Determine the [X, Y] coordinate at the center of the cell enclosing the given text.  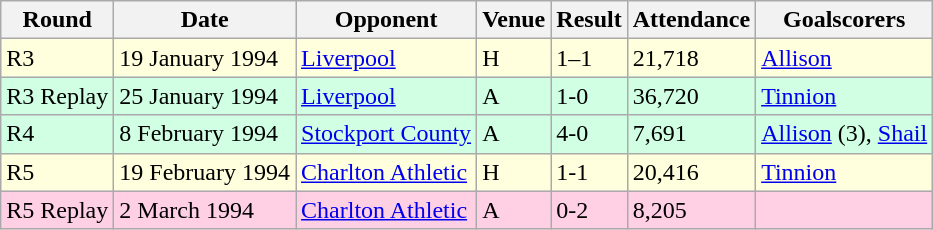
21,718 [691, 58]
1-1 [589, 172]
Goalscorers [844, 20]
R3 [58, 58]
8 February 1994 [205, 134]
4-0 [589, 134]
Allison [844, 58]
R5 [58, 172]
Allison (3), Shail [844, 134]
Date [205, 20]
1-0 [589, 96]
2 March 1994 [205, 210]
R5 Replay [58, 210]
Result [589, 20]
Venue [514, 20]
36,720 [691, 96]
19 February 1994 [205, 172]
7,691 [691, 134]
Attendance [691, 20]
Round [58, 20]
R3 Replay [58, 96]
25 January 1994 [205, 96]
Opponent [386, 20]
0-2 [589, 210]
R4 [58, 134]
Stockport County [386, 134]
1–1 [589, 58]
8,205 [691, 210]
19 January 1994 [205, 58]
20,416 [691, 172]
